Provide the (X, Y) coordinate of the cell's center where the given text is located.  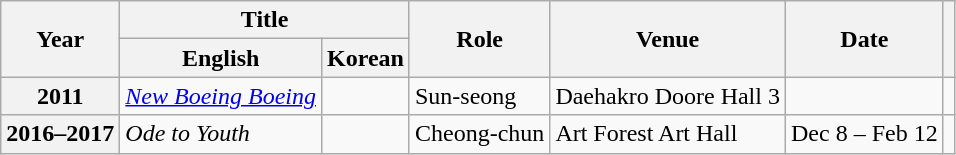
Venue (668, 39)
Date (864, 39)
Title (265, 20)
Ode to Youth (221, 134)
Cheong-chun (479, 134)
Daehakro Doore Hall 3 (668, 96)
2011 (60, 96)
Year (60, 39)
Korean (366, 58)
Art Forest Art Hall (668, 134)
Sun-seong (479, 96)
New Boeing Boeing (221, 96)
English (221, 58)
2016–2017 (60, 134)
Role (479, 39)
Dec 8 – Feb 12 (864, 134)
